Extract the [X, Y] coordinate from the center of the cell holding the provided text.  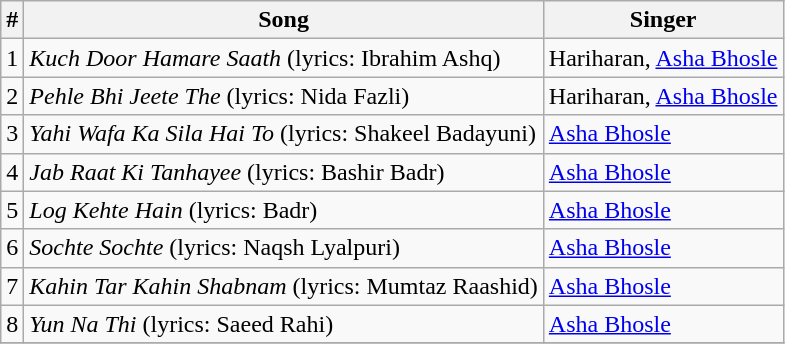
Song [284, 20]
7 [12, 286]
8 [12, 324]
6 [12, 248]
Yun Na Thi (lyrics: Saeed Rahi) [284, 324]
Singer [663, 20]
Yahi Wafa Ka Sila Hai To (lyrics: Shakeel Badayuni) [284, 134]
Kuch Door Hamare Saath (lyrics: Ibrahim Ashq) [284, 58]
Pehle Bhi Jeete The (lyrics: Nida Fazli) [284, 96]
Jab Raat Ki Tanhayee (lyrics: Bashir Badr) [284, 172]
2 [12, 96]
1 [12, 58]
Log Kehte Hain (lyrics: Badr) [284, 210]
# [12, 20]
3 [12, 134]
Sochte Sochte (lyrics: Naqsh Lyalpuri) [284, 248]
5 [12, 210]
4 [12, 172]
Kahin Tar Kahin Shabnam (lyrics: Mumtaz Raashid) [284, 286]
